For the text-containing cell, return its midpoint in (x, y) coordinate format. 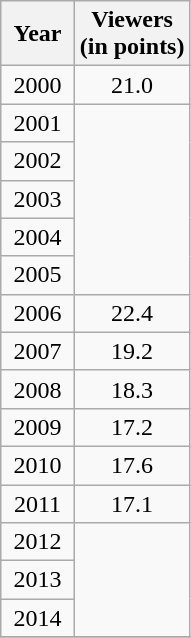
17.1 (132, 503)
2008 (38, 389)
17.2 (132, 427)
2006 (38, 313)
2001 (38, 123)
2005 (38, 275)
19.2 (132, 351)
2000 (38, 85)
2002 (38, 161)
2009 (38, 427)
2007 (38, 351)
2012 (38, 542)
Year (38, 34)
2013 (38, 580)
2003 (38, 199)
Viewers(in points) (132, 34)
21.0 (132, 85)
22.4 (132, 313)
18.3 (132, 389)
2014 (38, 618)
2004 (38, 237)
2010 (38, 465)
2011 (38, 503)
17.6 (132, 465)
